Provide the [x, y] coordinate of the cell's center where the given text is located.  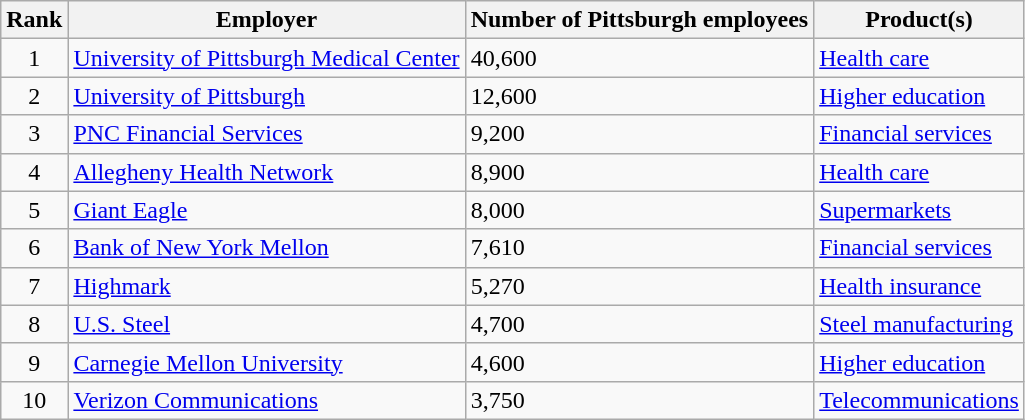
3 [34, 134]
Giant Eagle [266, 210]
10 [34, 400]
3,750 [640, 400]
7 [34, 286]
4 [34, 172]
40,600 [640, 58]
Highmark [266, 286]
Steel manufacturing [920, 324]
12,600 [640, 96]
8 [34, 324]
5,270 [640, 286]
Bank of New York Mellon [266, 248]
9 [34, 362]
Telecommunications [920, 400]
2 [34, 96]
1 [34, 58]
PNC Financial Services [266, 134]
8,000 [640, 210]
8,900 [640, 172]
9,200 [640, 134]
U.S. Steel [266, 324]
Verizon Communications [266, 400]
6 [34, 248]
Product(s) [920, 20]
5 [34, 210]
Employer [266, 20]
University of Pittsburgh Medical Center [266, 58]
4,600 [640, 362]
4,700 [640, 324]
Health insurance [920, 286]
Supermarkets [920, 210]
Carnegie Mellon University [266, 362]
Allegheny Health Network [266, 172]
Rank [34, 20]
Number of Pittsburgh employees [640, 20]
7,610 [640, 248]
University of Pittsburgh [266, 96]
